Determine the [x, y] coordinate at the center of the cell enclosing the given text.  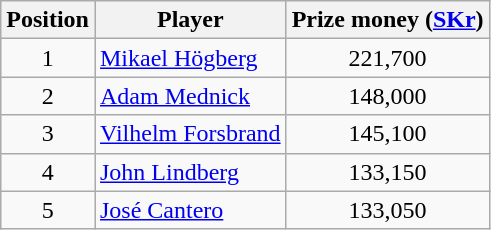
Adam Mednick [190, 96]
2 [48, 96]
Vilhelm Forsbrand [190, 134]
145,100 [388, 134]
1 [48, 58]
Mikael Högberg [190, 58]
133,150 [388, 172]
John Lindberg [190, 172]
Prize money (SKr) [388, 20]
Position [48, 20]
5 [48, 210]
José Cantero [190, 210]
3 [48, 134]
133,050 [388, 210]
148,000 [388, 96]
4 [48, 172]
Player [190, 20]
221,700 [388, 58]
